Extract the [x, y] coordinate from the center of the cell holding the provided text.  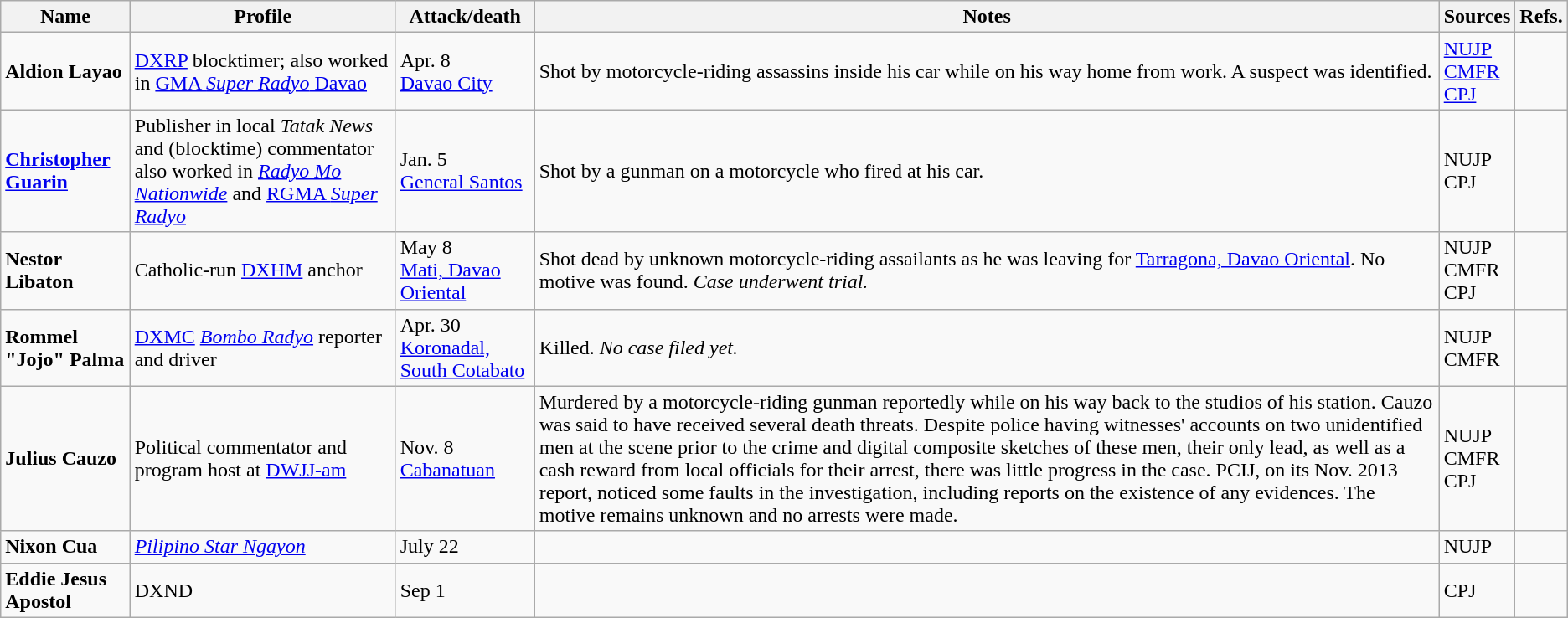
Aldion Layao [65, 71]
NUJPCMFR [1478, 348]
Shot dead by unknown motorcycle-riding assailants as he was leaving for Tarragona, Davao Oriental. No motive was found. Case underwent trial. [987, 270]
DXND [263, 590]
Julius Cauzo [65, 459]
Eddie Jesus Apostol [65, 590]
CPJ [1478, 590]
Nov. 8Cabanatuan [465, 459]
Political commentator and program host at DWJJ-am [263, 459]
Name [65, 17]
Nestor Libaton [65, 270]
Sep 1 [465, 590]
NUJP [1478, 547]
Apr. 30Koronadal, South Cotabato [465, 348]
Attack/death [465, 17]
Killed. No case filed yet. [987, 348]
Refs. [1541, 17]
Apr. 8Davao City [465, 71]
Nixon Cua [65, 547]
Shot by a gunman on a motorcycle who fired at his car. [987, 171]
Rommel "Jojo" Palma [65, 348]
Catholic-run DXHM anchor [263, 270]
Notes [987, 17]
DXRP blocktimer; also worked in GMA Super Radyo Davao [263, 71]
Profile [263, 17]
Pilipino Star Ngayon [263, 547]
Publisher in local Tatak News and (blocktime) commentator also worked in Radyo Mo Nationwide and RGMA Super Radyo [263, 171]
Shot by motorcycle-riding assassins inside his car while on his way home from work. A suspect was identified. [987, 71]
Sources [1478, 17]
May 8Mati, Davao Oriental [465, 270]
Christopher Guarin [65, 171]
Jan. 5General Santos [465, 171]
NUJPCPJ [1478, 171]
July 22 [465, 547]
DXMC Bombo Radyo reporter and driver [263, 348]
